For the text-containing cell, return its midpoint in [X, Y] coordinate format. 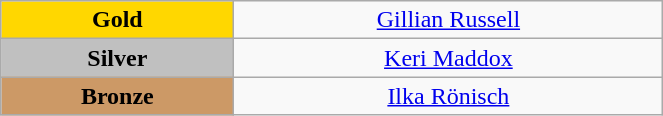
Gold [118, 20]
Silver [118, 58]
Gillian Russell [448, 20]
Bronze [118, 96]
Ilka Rönisch [448, 96]
Keri Maddox [448, 58]
